Search for the cell housing the specified text and yield its [x, y] center coordinate. 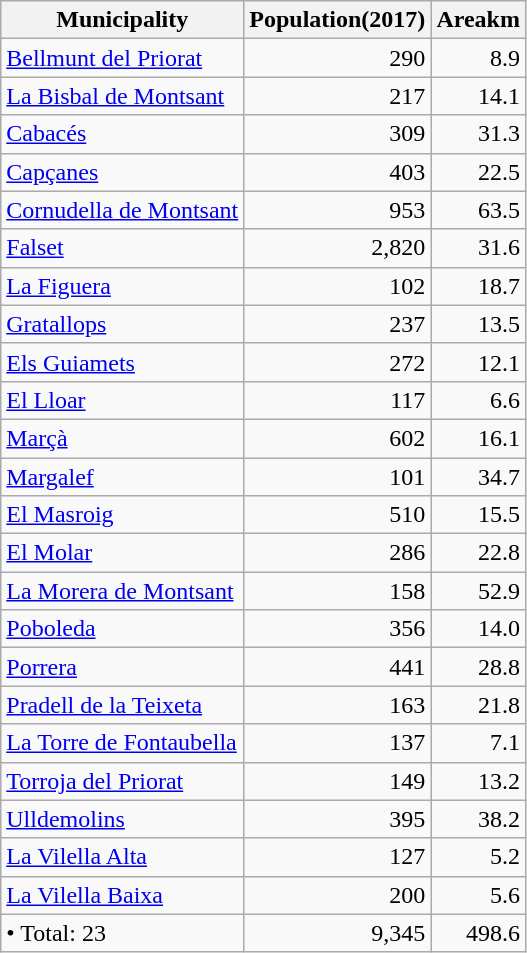
Margalef [122, 477]
Municipality [122, 20]
5.6 [478, 895]
16.1 [478, 438]
Porrera [122, 667]
13.5 [478, 324]
498.6 [478, 933]
Els Guiamets [122, 362]
395 [338, 819]
101 [338, 477]
La Bisbal de Montsant [122, 96]
34.7 [478, 477]
La Vilella Alta [122, 857]
Falset [122, 248]
149 [338, 781]
Population(2017) [338, 20]
Pradell de la Teixeta [122, 705]
38.2 [478, 819]
14.0 [478, 629]
5.2 [478, 857]
28.8 [478, 667]
Poboleda [122, 629]
El Lloar [122, 400]
Gratallops [122, 324]
15.5 [478, 515]
Ulldemolins [122, 819]
8.9 [478, 58]
6.6 [478, 400]
158 [338, 591]
18.7 [478, 286]
El Molar [122, 553]
La Vilella Baixa [122, 895]
13.2 [478, 781]
510 [338, 515]
Cabacés [122, 134]
Cornudella de Montsant [122, 210]
137 [338, 743]
Torroja del Priorat [122, 781]
Marçà [122, 438]
441 [338, 667]
272 [338, 362]
237 [338, 324]
200 [338, 895]
31.6 [478, 248]
22.5 [478, 172]
63.5 [478, 210]
El Masroig [122, 515]
102 [338, 286]
7.1 [478, 743]
Capçanes [122, 172]
403 [338, 172]
14.1 [478, 96]
217 [338, 96]
52.9 [478, 591]
22.8 [478, 553]
Bellmunt del Priorat [122, 58]
953 [338, 210]
602 [338, 438]
356 [338, 629]
La Morera de Montsant [122, 591]
9,345 [338, 933]
21.8 [478, 705]
La Figuera [122, 286]
2,820 [338, 248]
163 [338, 705]
• Total: 23 [122, 933]
286 [338, 553]
117 [338, 400]
12.1 [478, 362]
290 [338, 58]
127 [338, 857]
309 [338, 134]
La Torre de Fontaubella [122, 743]
Areakm [478, 20]
31.3 [478, 134]
